Capture the cell that displays the provided text and extract its (x, y) central coordinate. 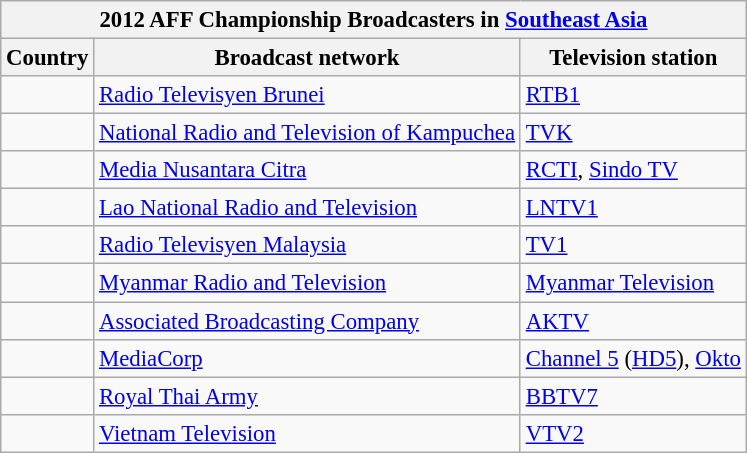
Vietnam Television (308, 433)
Radio Televisyen Brunei (308, 95)
Radio Televisyen Malaysia (308, 245)
TV1 (633, 245)
Lao National Radio and Television (308, 208)
Associated Broadcasting Company (308, 321)
National Radio and Television of Kampuchea (308, 133)
RTB1 (633, 95)
Media Nusantara Citra (308, 170)
LNTV1 (633, 208)
2012 AFF Championship Broadcasters in Southeast Asia (374, 20)
Royal Thai Army (308, 396)
Television station (633, 58)
AKTV (633, 321)
Channel 5 (HD5), Okto (633, 358)
RCTI, Sindo TV (633, 170)
VTV2 (633, 433)
BBTV7 (633, 396)
TVK (633, 133)
Broadcast network (308, 58)
Country (48, 58)
Myanmar Radio and Television (308, 283)
Myanmar Television (633, 283)
MediaCorp (308, 358)
